Determine the [X, Y] coordinate at the center of the cell enclosing the given text.  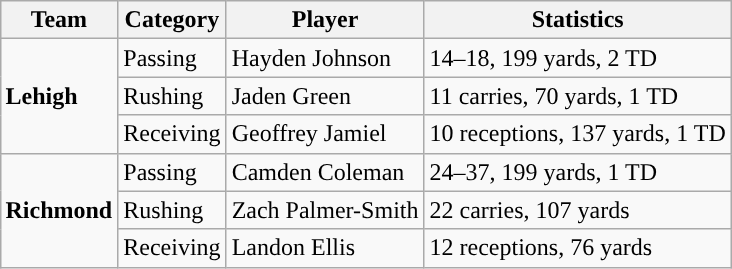
Team [59, 20]
Jaden Green [325, 96]
11 carries, 70 yards, 1 TD [578, 96]
10 receptions, 137 yards, 1 TD [578, 134]
Richmond [59, 210]
14–18, 199 yards, 2 TD [578, 58]
Hayden Johnson [325, 58]
Lehigh [59, 96]
Camden Coleman [325, 172]
Statistics [578, 20]
24–37, 199 yards, 1 TD [578, 172]
Player [325, 20]
Landon Ellis [325, 248]
Geoffrey Jamiel [325, 134]
Zach Palmer-Smith [325, 210]
Category [172, 20]
12 receptions, 76 yards [578, 248]
22 carries, 107 yards [578, 210]
